Provide the [x, y] coordinate of the cell's center where the given text is located.  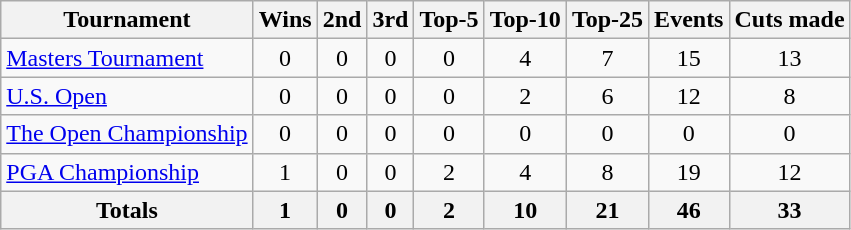
Cuts made [790, 20]
Top-10 [525, 20]
PGA Championship [127, 172]
Totals [127, 210]
Top-5 [449, 20]
Wins [285, 20]
10 [525, 210]
21 [607, 210]
6 [607, 96]
46 [689, 210]
3rd [390, 20]
2nd [342, 20]
Masters Tournament [127, 58]
Events [689, 20]
33 [790, 210]
U.S. Open [127, 96]
13 [790, 58]
Tournament [127, 20]
The Open Championship [127, 134]
Top-25 [607, 20]
7 [607, 58]
15 [689, 58]
19 [689, 172]
